For the text-containing cell, return its midpoint in (X, Y) coordinate format. 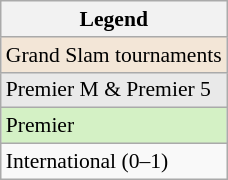
Premier (114, 126)
Legend (114, 19)
Premier M & Premier 5 (114, 90)
International (0–1) (114, 162)
Grand Slam tournaments (114, 55)
